Capture the cell that displays the provided text and extract its [X, Y] central coordinate. 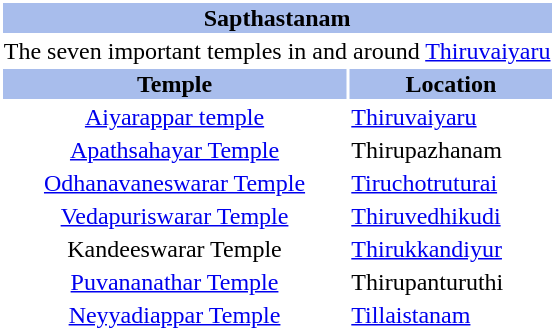
Neyyadiappar Temple [174, 315]
Thirupanturuthi [451, 282]
Location [451, 84]
Apathsahayar Temple [174, 150]
Tiruchotruturai [451, 183]
Thirupazhanam [451, 150]
Tillaistanam [451, 315]
Aiyarappar temple [174, 117]
Sapthastanam [277, 18]
The seven important temples in and around Thiruvaiyaru [277, 51]
Vedapuriswarar Temple [174, 216]
Temple [174, 84]
Thirukkandiyur [451, 249]
Thiruvaiyaru [451, 117]
Kandeeswarar Temple [174, 249]
Thiruvedhikudi [451, 216]
Odhanavaneswarar Temple [174, 183]
Puvananathar Temple [174, 282]
